Capture the cell that displays the provided text and extract its (x, y) central coordinate. 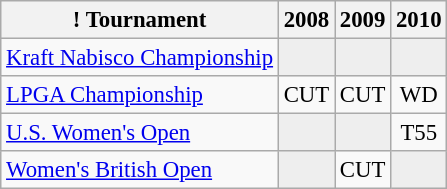
LPGA Championship (140, 95)
T55 (419, 133)
Kraft Nabisco Championship (140, 58)
2009 (363, 20)
Women's British Open (140, 170)
2008 (306, 20)
WD (419, 95)
U.S. Women's Open (140, 133)
2010 (419, 20)
! Tournament (140, 20)
